Search for the cell housing the specified text and yield its (X, Y) center coordinate. 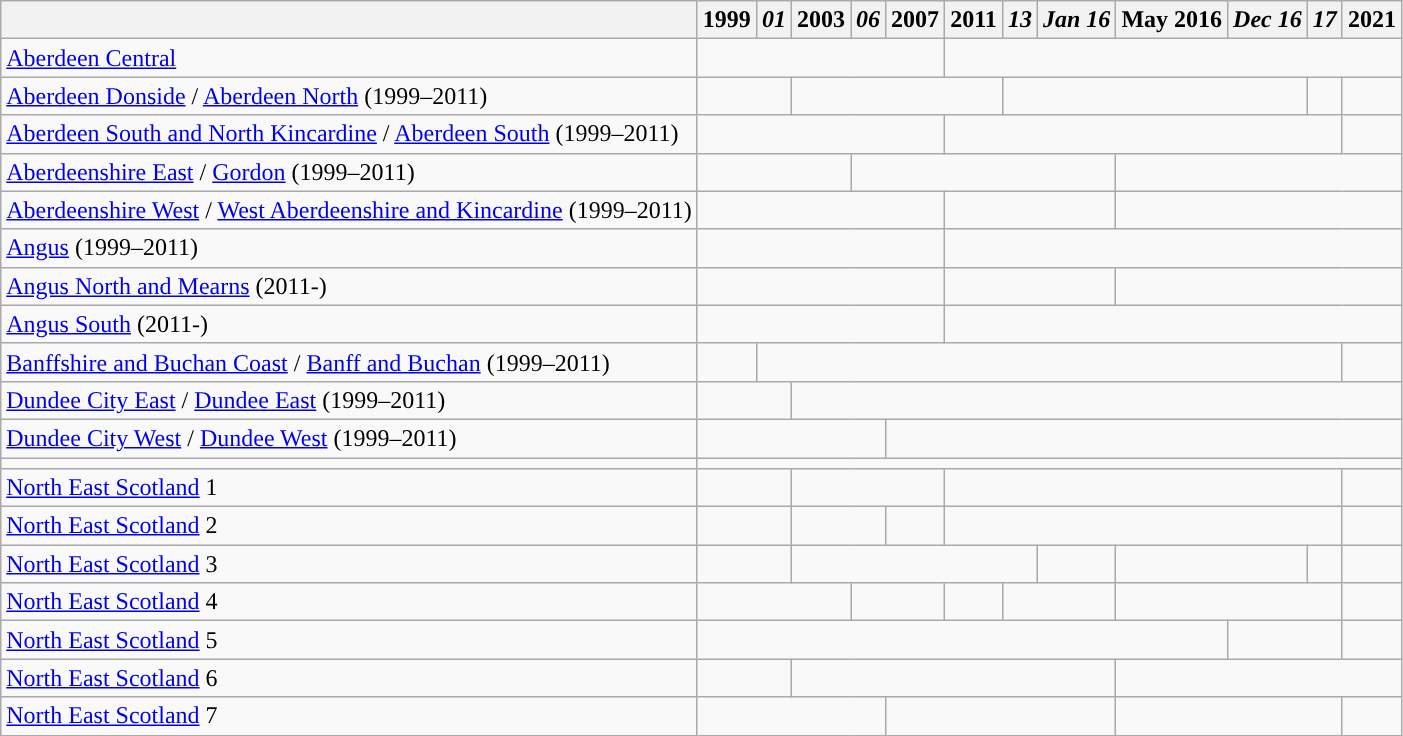
1999 (726, 20)
Dundee City West / Dundee West (1999–2011) (350, 438)
North East Scotland 5 (350, 640)
Aberdeen Central (350, 58)
2021 (1372, 20)
Jan 16 (1076, 20)
Aberdeenshire East / Gordon (1999–2011) (350, 172)
01 (774, 20)
North East Scotland 4 (350, 602)
Angus North and Mearns (2011-) (350, 286)
Aberdeenshire West / West Aberdeenshire and Kincardine (1999–2011) (350, 210)
06 (868, 20)
North East Scotland 1 (350, 488)
North East Scotland 6 (350, 678)
Dec 16 (1268, 20)
Banffshire and Buchan Coast / Banff and Buchan (1999–2011) (350, 362)
2003 (820, 20)
North East Scotland 3 (350, 564)
17 (1324, 20)
Dundee City East / Dundee East (1999–2011) (350, 400)
2011 (974, 20)
Aberdeen Donside / Aberdeen North (1999–2011) (350, 96)
North East Scotland 7 (350, 716)
May 2016 (1172, 20)
Angus (1999–2011) (350, 248)
2007 (916, 20)
Angus South (2011-) (350, 324)
Aberdeen South and North Kincardine / Aberdeen South (1999–2011) (350, 134)
North East Scotland 2 (350, 526)
13 (1020, 20)
